Locate the cell with the specified text and output its [x, y] center coordinate. 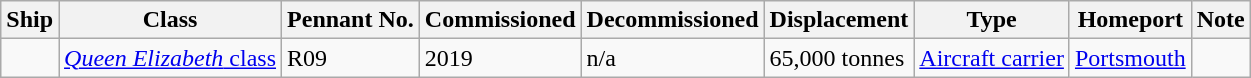
Note [1220, 20]
Queen Elizabeth class [170, 58]
Portsmouth [1130, 58]
Commissioned [500, 20]
Displacement [839, 20]
Homeport [1130, 20]
Ship [30, 20]
Aircraft carrier [992, 58]
2019 [500, 58]
R09 [351, 58]
Class [170, 20]
65,000 tonnes [839, 58]
Pennant No. [351, 20]
Decommissioned [672, 20]
Type [992, 20]
n/a [672, 58]
